Scan for the cell matching the given text and deliver its (x, y) coordinate at center. 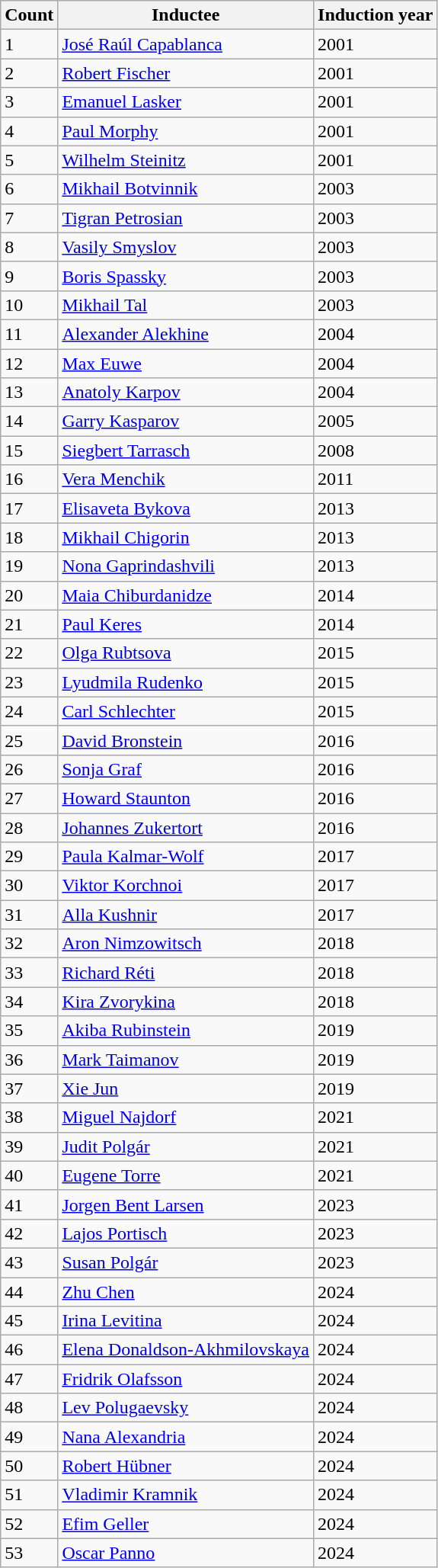
Susan Polgár (186, 1262)
Emanuel Lasker (186, 102)
16 (29, 479)
50 (29, 1466)
13 (29, 393)
47 (29, 1379)
2008 (376, 451)
Alexander Alekhine (186, 334)
Lyudmila Rudenko (186, 682)
14 (29, 422)
43 (29, 1262)
Vladimir Kramnik (186, 1495)
Robert Fischer (186, 73)
Irina Levitina (186, 1321)
24 (29, 711)
29 (29, 857)
40 (29, 1175)
Johannes Zukertort (186, 827)
Induction year (376, 15)
32 (29, 944)
51 (29, 1495)
Carl Schlechter (186, 711)
30 (29, 886)
Mark Taimanov (186, 1060)
36 (29, 1060)
6 (29, 189)
Max Euwe (186, 364)
18 (29, 537)
34 (29, 1002)
Elena Donaldson-Akhmilovskaya (186, 1350)
10 (29, 305)
Vera Menchik (186, 479)
Judit Polgár (186, 1146)
41 (29, 1204)
2011 (376, 479)
39 (29, 1146)
22 (29, 653)
Paul Keres (186, 624)
Elisaveta Bykova (186, 508)
Howard Staunton (186, 798)
Boris Spassky (186, 276)
26 (29, 769)
Paula Kalmar-Wolf (186, 857)
Sonja Graf (186, 769)
5 (29, 160)
21 (29, 624)
Inductee (186, 15)
Eugene Torre (186, 1175)
Aron Nimzowitsch (186, 944)
1 (29, 44)
Anatoly Karpov (186, 393)
Efim Geller (186, 1524)
Kira Zvorykina (186, 1002)
45 (29, 1321)
David Bronstein (186, 740)
3 (29, 102)
Nona Gaprindashvili (186, 566)
4 (29, 131)
20 (29, 595)
Garry Kasparov (186, 422)
Jorgen Bent Larsen (186, 1204)
Zhu Chen (186, 1292)
Richard Réti (186, 973)
Tigran Petrosian (186, 218)
27 (29, 798)
38 (29, 1117)
Robert Hübner (186, 1466)
Viktor Korchnoi (186, 886)
2005 (376, 422)
15 (29, 451)
53 (29, 1553)
12 (29, 364)
28 (29, 827)
Mikhail Chigorin (186, 537)
37 (29, 1089)
7 (29, 218)
Nana Alexandria (186, 1437)
11 (29, 334)
9 (29, 276)
44 (29, 1292)
19 (29, 566)
Count (29, 15)
Siegbert Tarrasch (186, 451)
Vasily Smyslov (186, 247)
Wilhelm Steinitz (186, 160)
José Raúl Capablanca (186, 44)
48 (29, 1408)
Lev Polugaevsky (186, 1408)
42 (29, 1233)
35 (29, 1031)
Fridrik Olafsson (186, 1379)
Xie Jun (186, 1089)
Oscar Panno (186, 1553)
31 (29, 915)
2 (29, 73)
8 (29, 247)
Mikhail Botvinnik (186, 189)
23 (29, 682)
Miguel Najdorf (186, 1117)
Olga Rubtsova (186, 653)
Lajos Portisch (186, 1233)
49 (29, 1437)
17 (29, 508)
52 (29, 1524)
33 (29, 973)
Mikhail Tal (186, 305)
Paul Morphy (186, 131)
Alla Kushnir (186, 915)
46 (29, 1350)
25 (29, 740)
Maia Chiburdanidze (186, 595)
Akiba Rubinstein (186, 1031)
